Provide the (x, y) coordinate of the cell's center where the given text is located.  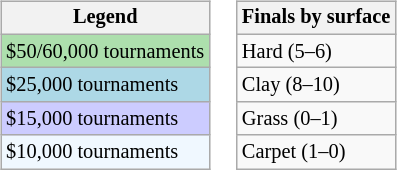
Grass (0–1) (316, 119)
$50/60,000 tournaments (105, 51)
Finals by surface (316, 18)
Hard (5–6) (316, 51)
Legend (105, 18)
$15,000 tournaments (105, 119)
$25,000 tournaments (105, 85)
Carpet (1–0) (316, 152)
$10,000 tournaments (105, 152)
Clay (8–10) (316, 85)
